Provide the [X, Y] coordinate of the cell's center where the given text is located.  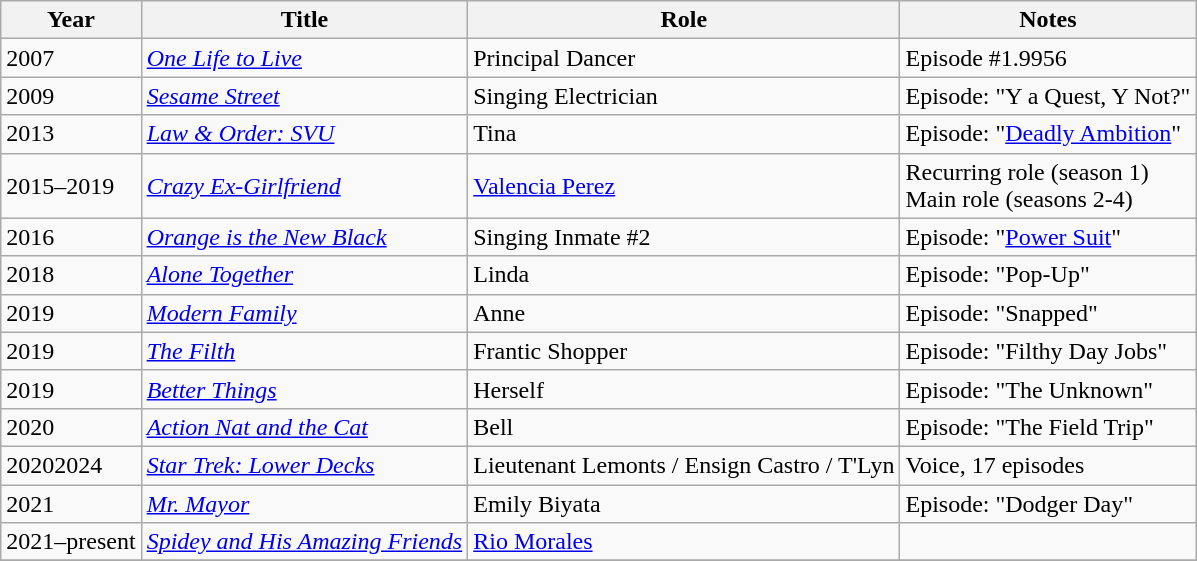
Singing Electrician [684, 96]
Herself [684, 389]
Episode: "Dodger Day" [1048, 503]
Voice, 17 episodes [1048, 465]
Spidey and His Amazing Friends [304, 542]
Mr. Mayor [304, 503]
Episode: "The Unknown" [1048, 389]
Role [684, 20]
Lieutenant Lemonts / Ensign Castro / T'Lyn [684, 465]
2021–present [71, 542]
Better Things [304, 389]
Episode: "The Field Trip" [1048, 427]
Episode: "Deadly Ambition" [1048, 134]
Episode #1.9956 [1048, 58]
Episode: "Filthy Day Jobs" [1048, 351]
Alone Together [304, 275]
2018 [71, 275]
Valencia Perez [684, 186]
2013 [71, 134]
One Life to Live [304, 58]
Frantic Shopper [684, 351]
2009 [71, 96]
Modern Family [304, 313]
Episode: "Y a Quest, Y Not?" [1048, 96]
Episode: "Pop-Up" [1048, 275]
Episode: "Power Suit" [1048, 237]
2016 [71, 237]
Law & Order: SVU [304, 134]
Action Nat and the Cat [304, 427]
Rio Morales [684, 542]
Tina [684, 134]
Notes [1048, 20]
Anne [684, 313]
Title [304, 20]
Star Trek: Lower Decks [304, 465]
Emily Biyata [684, 503]
20202024 [71, 465]
Linda [684, 275]
Recurring role (season 1)Main role (seasons 2-4) [1048, 186]
Principal Dancer [684, 58]
Year [71, 20]
The Filth [304, 351]
2021 [71, 503]
Bell [684, 427]
2020 [71, 427]
Episode: "Snapped" [1048, 313]
2007 [71, 58]
Sesame Street [304, 96]
2015–2019 [71, 186]
Orange is the New Black [304, 237]
Crazy Ex-Girlfriend [304, 186]
Singing Inmate #2 [684, 237]
